Extract the [X, Y] coordinate from the center of the cell holding the provided text.  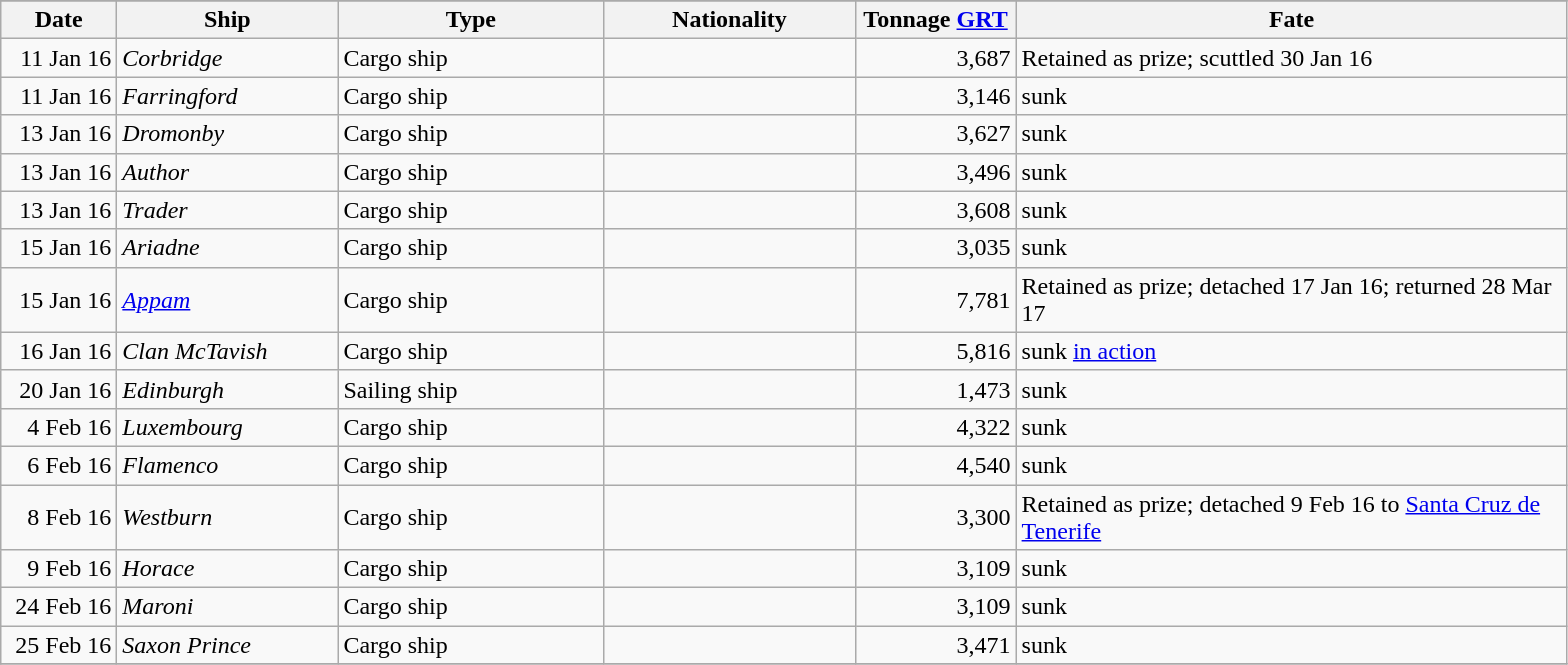
Retained as prize; detached 17 Jan 16; returned 28 Mar 17 [1292, 300]
Sailing ship [471, 389]
25 Feb 16 [59, 645]
Edinburgh [228, 389]
Type [471, 20]
3,496 [936, 172]
Westburn [228, 516]
3,300 [936, 516]
3,146 [936, 96]
6 Feb 16 [59, 465]
Ship [228, 20]
3,687 [936, 58]
Author [228, 172]
Appam [228, 300]
Corbridge [228, 58]
3,627 [936, 134]
sunk in action [1292, 351]
Retained as prize; detached 9 Feb 16 to Santa Cruz de Tenerife [1292, 516]
Tonnage GRT [936, 20]
Clan McTavish [228, 351]
16 Jan 16 [59, 351]
Farringford [228, 96]
Date [59, 20]
Horace [228, 569]
3,471 [936, 645]
Saxon Prince [228, 645]
5,816 [936, 351]
4,540 [936, 465]
Ariadne [228, 248]
Maroni [228, 607]
7,781 [936, 300]
Fate [1292, 20]
3,035 [936, 248]
Luxembourg [228, 427]
Nationality [730, 20]
Retained as prize; scuttled 30 Jan 16 [1292, 58]
1,473 [936, 389]
24 Feb 16 [59, 607]
Trader [228, 210]
4 Feb 16 [59, 427]
Flamenco [228, 465]
9 Feb 16 [59, 569]
Dromonby [228, 134]
3,608 [936, 210]
8 Feb 16 [59, 516]
20 Jan 16 [59, 389]
4,322 [936, 427]
